Search for the cell housing the specified text and yield its [x, y] center coordinate. 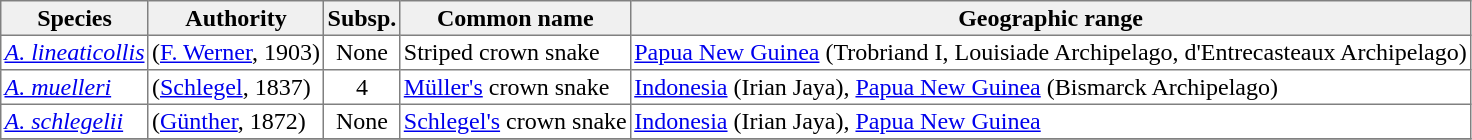
Geographic range [1050, 18]
A. muelleri [74, 87]
A. schlegelii [74, 121]
Müller's crown snake [515, 87]
(Günther, 1872) [236, 121]
Papua New Guinea (Trobriand I, Louisiade Archipelago, d'Entrecasteaux Archipelago) [1050, 52]
(Schlegel, 1837) [236, 87]
Species [74, 18]
Indonesia (Irian Jaya), Papua New Guinea (Bismarck Archipelago) [1050, 87]
Common name [515, 18]
Indonesia (Irian Jaya), Papua New Guinea [1050, 121]
Authority [236, 18]
Schlegel's crown snake [515, 121]
A. lineaticollis [74, 52]
Subsp. [362, 18]
Striped crown snake [515, 52]
(F. Werner, 1903) [236, 52]
4 [362, 87]
